Pinpoint the cell where the given text exists, returning its (x, y) midpoint coordinate. 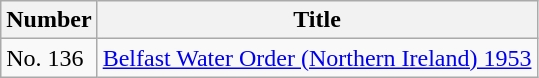
Number (49, 20)
Title (317, 20)
No. 136 (49, 58)
Belfast Water Order (Northern Ireland) 1953 (317, 58)
